Search for the cell housing the specified text and yield its [X, Y] center coordinate. 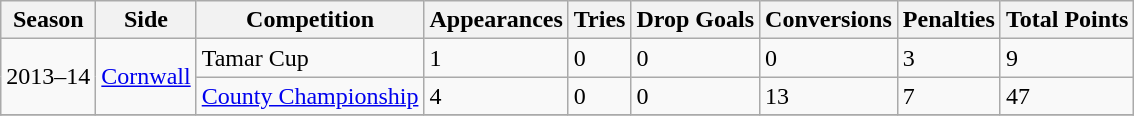
3 [948, 58]
Competition [310, 20]
Season [48, 20]
7 [948, 96]
9 [1067, 58]
Tries [600, 20]
Appearances [496, 20]
Side [146, 20]
1 [496, 58]
47 [1067, 96]
Conversions [829, 20]
13 [829, 96]
Tamar Cup [310, 58]
Total Points [1067, 20]
Cornwall [146, 77]
4 [496, 96]
2013–14 [48, 77]
Drop Goals [696, 20]
County Championship [310, 96]
Penalties [948, 20]
